Search for the cell housing the specified text and yield its (X, Y) center coordinate. 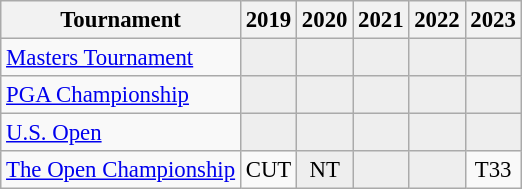
T33 (493, 170)
The Open Championship (121, 170)
Tournament (121, 20)
NT (325, 170)
2019 (268, 20)
2023 (493, 20)
Masters Tournament (121, 58)
PGA Championship (121, 95)
2021 (381, 20)
2020 (325, 20)
2022 (437, 20)
U.S. Open (121, 133)
CUT (268, 170)
